Return [x, y] of the center of cell containing provided text 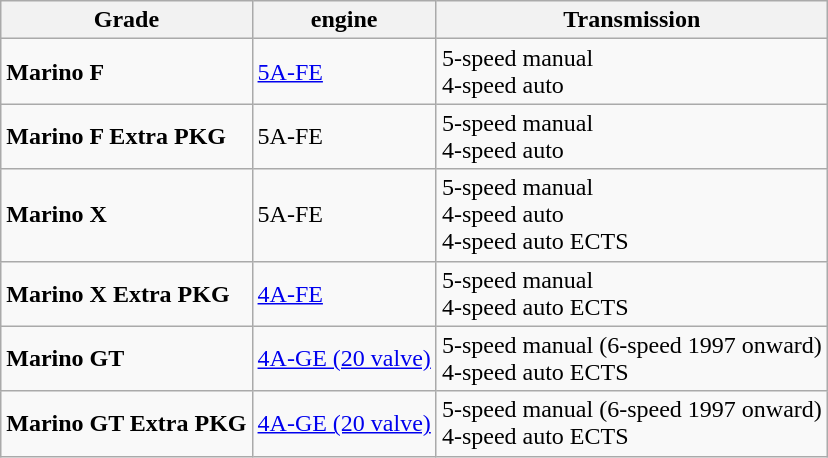
5-speed manual4-speed auto4-speed auto ECTS [632, 215]
Marino X [126, 215]
4A-FE [344, 294]
engine [344, 20]
Marino GT [126, 358]
Transmission [632, 20]
Marino F [126, 72]
5-speed manual4-speed auto ECTS [632, 294]
Grade [126, 20]
Marino GT Extra PKG [126, 424]
Marino F Extra PKG [126, 136]
Marino X Extra PKG [126, 294]
